Search for the cell housing the specified text and yield its (X, Y) center coordinate. 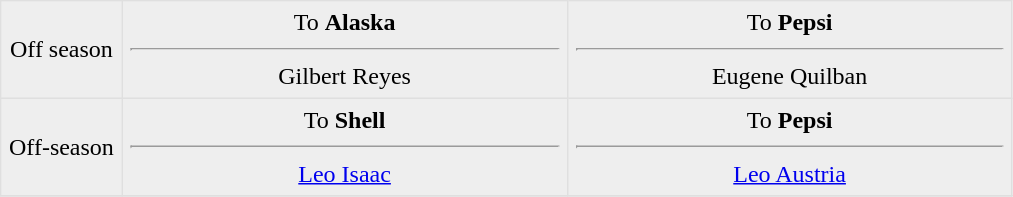
Off-season (62, 147)
To AlaskaGilbert Reyes (344, 50)
To ShellLeo Isaac (344, 147)
To PepsiEugene Quilban (790, 50)
Off season (62, 50)
To PepsiLeo Austria (790, 147)
